Locate the cell with the specified text and output its (x, y) center coordinate. 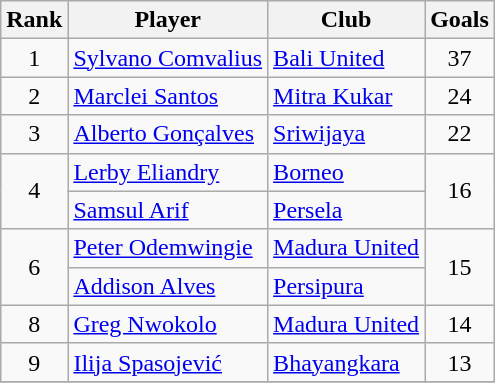
1 (34, 58)
Player (168, 20)
3 (34, 134)
Rank (34, 20)
Peter Odemwingie (168, 248)
Sriwijaya (346, 134)
2 (34, 96)
24 (460, 96)
Persipura (346, 286)
Persela (346, 210)
Marclei Santos (168, 96)
Ilija Spasojević (168, 362)
Sylvano Comvalius (168, 58)
4 (34, 191)
22 (460, 134)
Alberto Gonçalves (168, 134)
Goals (460, 20)
Club (346, 20)
6 (34, 267)
8 (34, 324)
Samsul Arif (168, 210)
Borneo (346, 172)
16 (460, 191)
13 (460, 362)
37 (460, 58)
9 (34, 362)
15 (460, 267)
Bhayangkara (346, 362)
Bali United (346, 58)
14 (460, 324)
Mitra Kukar (346, 96)
Lerby Eliandry (168, 172)
Greg Nwokolo (168, 324)
Addison Alves (168, 286)
